Scan for the cell matching the given text and deliver its (X, Y) coordinate at center. 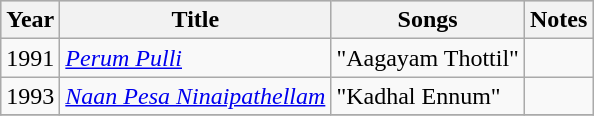
1993 (30, 96)
Naan Pesa Ninaipathellam (196, 96)
1991 (30, 58)
Notes (558, 20)
Title (196, 20)
"Kadhal Ennum" (428, 96)
"Aagayam Thottil" (428, 58)
Perum Pulli (196, 58)
Year (30, 20)
Songs (428, 20)
